Extract the (x, y) coordinate from the center of the cell holding the provided text.  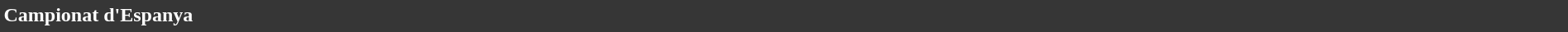
Campionat d'Espanya (784, 15)
